Extract the (X, Y) coordinate from the center of the cell holding the provided text.  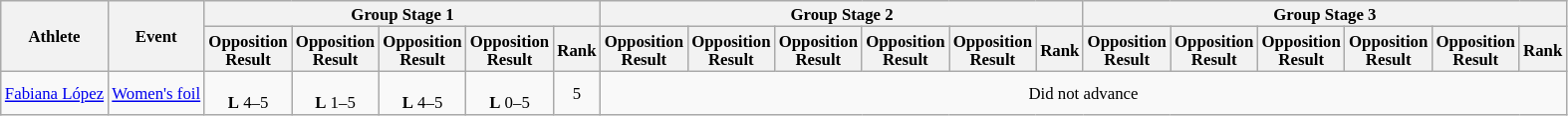
Group Stage 3 (1325, 14)
L 1–5 (335, 93)
Fabiana López (54, 93)
5 (576, 93)
Group Stage 1 (402, 14)
L 0–5 (510, 93)
Group Stage 2 (843, 14)
Women's foil (155, 93)
Event (155, 36)
Athlete (54, 36)
Did not advance (1084, 93)
